Detect which cell encompasses the target text, then output its (x, y) center coordinate. 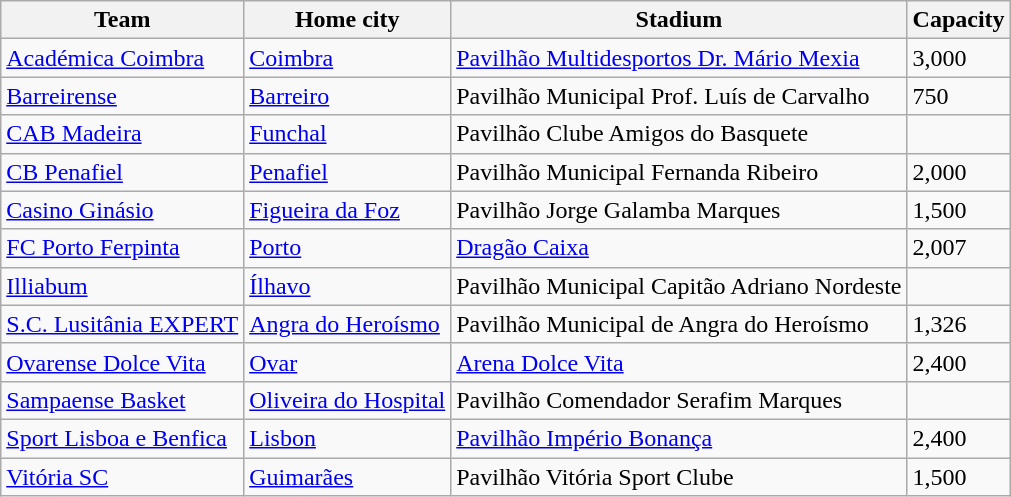
1,326 (958, 324)
FC Porto Ferpinta (122, 248)
750 (958, 96)
Porto (348, 248)
Arena Dolce Vita (679, 362)
Team (122, 20)
Sampaense Basket (122, 400)
Oliveira do Hospital (348, 400)
Funchal (348, 134)
Capacity (958, 20)
Vitória SC (122, 477)
Pavilhão Multidesportos Dr. Mário Mexia (679, 58)
2,007 (958, 248)
Pavilhão Municipal Fernanda Ribeiro (679, 172)
Pavilhão Vitória Sport Clube (679, 477)
Pavilhão Jorge Galamba Marques (679, 210)
Lisbon (348, 438)
Pavilhão Clube Amigos do Basquete (679, 134)
Stadium (679, 20)
Casino Ginásio (122, 210)
Ílhavo (348, 286)
Illiabum (122, 286)
Figueira da Foz (348, 210)
CAB Madeira (122, 134)
Pavilhão Municipal Prof. Luís de Carvalho (679, 96)
Pavilhão Municipal de Angra do Heroísmo (679, 324)
Dragão Caixa (679, 248)
Guimarães (348, 477)
Ovar (348, 362)
Académica Coimbra (122, 58)
Penafiel (348, 172)
Angra do Heroísmo (348, 324)
CB Penafiel (122, 172)
Sport Lisboa e Benfica (122, 438)
Barreiro (348, 96)
Pavilhão Municipal Capitão Adriano Nordeste (679, 286)
3,000 (958, 58)
Ovarense Dolce Vita (122, 362)
Pavilhão Comendador Serafim Marques (679, 400)
Pavilhão Império Bonança (679, 438)
Barreirense (122, 96)
2,000 (958, 172)
Home city (348, 20)
S.C. Lusitânia EXPERT (122, 324)
Coimbra (348, 58)
